Output the [x, y] coordinate of the center of the cell containing the given text.  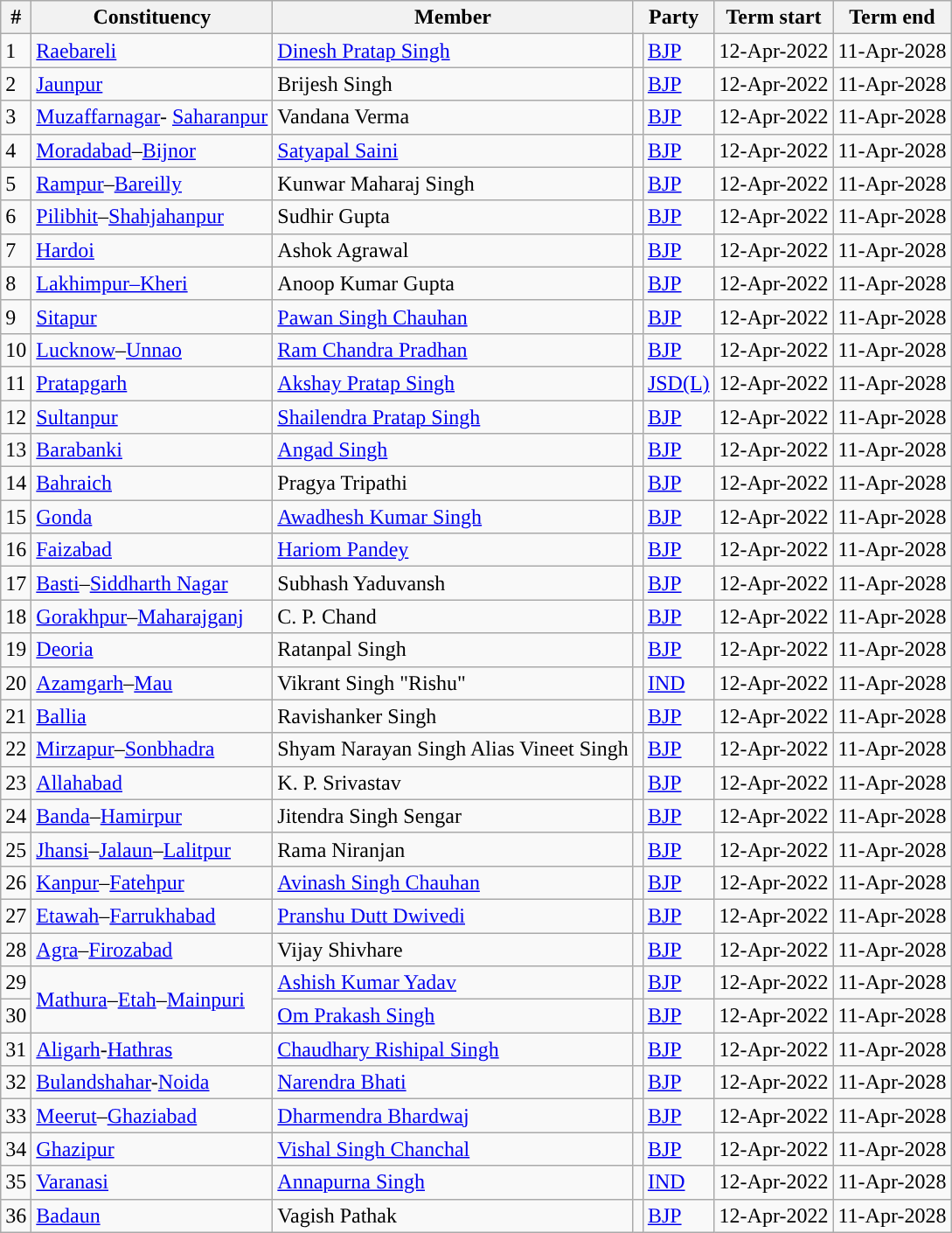
Sudhir Gupta [453, 217]
Anoop Kumar Gupta [453, 283]
17 [16, 583]
6 [16, 217]
Ghazipur [152, 1149]
20 [16, 683]
34 [16, 1149]
Pranshu Dutt Dwivedi [453, 916]
Kunwar Maharaj Singh [453, 184]
Banda–Hamirpur [152, 816]
19 [16, 650]
36 [16, 1216]
Jitendra Singh Sengar [453, 816]
Pawan Singh Chauhan [453, 317]
18 [16, 616]
Pratapgarh [152, 383]
Dharmendra Bhardwaj [453, 1116]
Jhansi–Jalaun–Lalitpur [152, 849]
26 [16, 882]
Deoria [152, 650]
Ballia [152, 716]
Hariom Pandey [453, 550]
Akshay Pratap Singh [453, 383]
Satyapal Saini [453, 150]
Vagish Pathak [453, 1216]
Lucknow–Unnao [152, 350]
Sultanpur [152, 417]
Etawah–Farrukhabad [152, 916]
Pilibhit–Shahjahanpur [152, 217]
Meerut–Ghaziabad [152, 1116]
Annapurna Singh [453, 1182]
27 [16, 916]
Ravishanker Singh [453, 716]
12 [16, 417]
3 [16, 117]
1 [16, 51]
Shailendra Pratap Singh [453, 417]
Lakhimpur–Kheri [152, 283]
Barabanki [152, 450]
Shyam Narayan Singh Alias Vineet Singh [453, 749]
5 [16, 184]
8 [16, 283]
24 [16, 816]
14 [16, 484]
Rama Niranjan [453, 849]
9 [16, 317]
35 [16, 1182]
Party [673, 17]
23 [16, 783]
Azamgarh–Mau [152, 683]
Awadhesh Kumar Singh [453, 517]
Mirzapur–Sonbhadra [152, 749]
33 [16, 1116]
Vandana Verma [453, 117]
Ashish Kumar Yadav [453, 983]
Mathura–Etah–Mainpuri [152, 1000]
Angad Singh [453, 450]
Muzaffarnagar- Saharanpur [152, 117]
Term start [774, 17]
Moradabad–Bijnor [152, 150]
10 [16, 350]
Basti–Siddharth Nagar [152, 583]
Ashok Agrawal [453, 250]
Member [453, 17]
29 [16, 983]
4 [16, 150]
Kanpur–Fatehpur [152, 882]
Agra–Firozabad [152, 949]
Vikrant Singh "Rishu" [453, 683]
Varanasi [152, 1182]
28 [16, 949]
Brijesh Singh [453, 84]
30 [16, 1016]
Faizabad [152, 550]
21 [16, 716]
Badaun [152, 1216]
32 [16, 1083]
Rampur–Bareilly [152, 184]
Gonda [152, 517]
Subhash Yaduvansh [453, 583]
31 [16, 1049]
Ram Chandra Pradhan [453, 350]
JSD(L) [678, 383]
Bulandshahar-Noida [152, 1083]
22 [16, 749]
Ratanpal Singh [453, 650]
Bahraich [152, 484]
Vishal Singh Chanchal [453, 1149]
15 [16, 517]
11 [16, 383]
Aligarh-Hathras [152, 1049]
Avinash Singh Chauhan [453, 882]
Constituency [152, 17]
Hardoi [152, 250]
Pragya Tripathi [453, 484]
Raebareli [152, 51]
Jaunpur [152, 84]
Om Prakash Singh [453, 1016]
Allahabad [152, 783]
# [16, 17]
7 [16, 250]
Narendra Bhati [453, 1083]
K. P. Srivastav [453, 783]
25 [16, 849]
Term end [892, 17]
Dinesh Pratap Singh [453, 51]
Vijay Shivhare [453, 949]
Chaudhary Rishipal Singh [453, 1049]
Gorakhpur–Maharajganj [152, 616]
13 [16, 450]
2 [16, 84]
C. P. Chand [453, 616]
Sitapur [152, 317]
16 [16, 550]
